Search for the cell housing the specified text and yield its (X, Y) center coordinate. 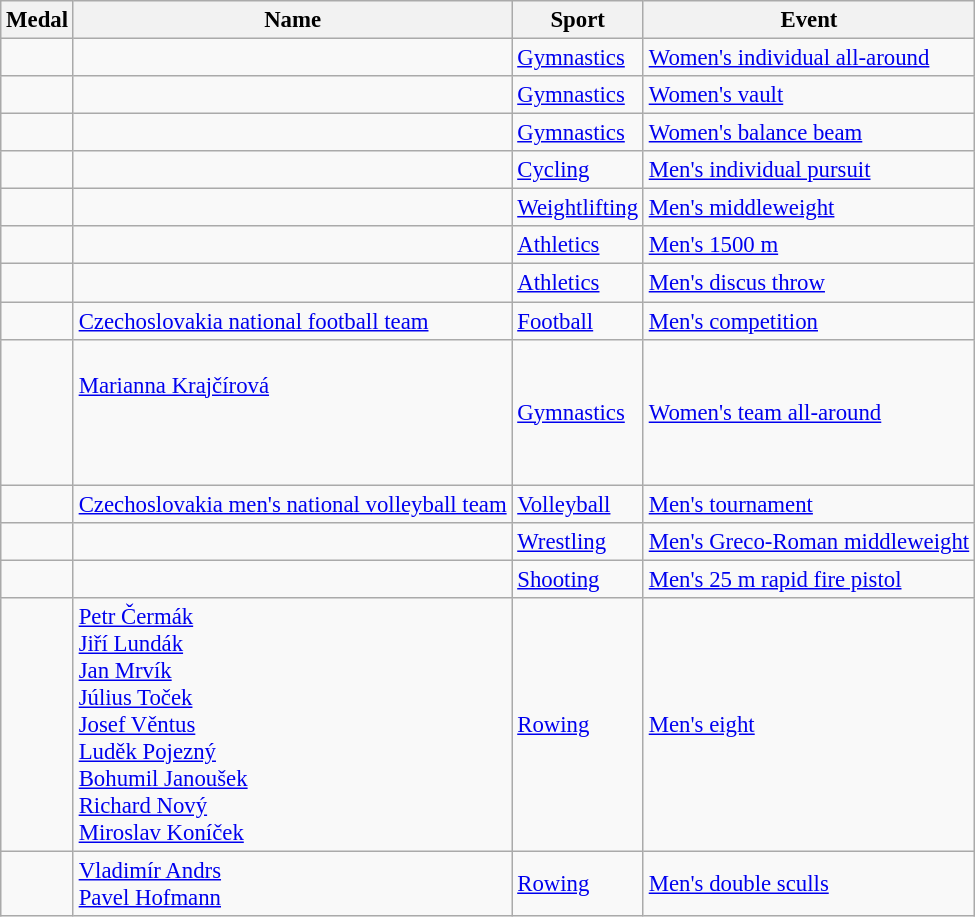
Men's tournament (808, 504)
Men's 25 m rapid fire pistol (808, 579)
Petr ČermákJiří LundákJan MrvíkJúlius TočekJosef VěntusLuděk PojeznýBohumil JanoušekRichard NovýMiroslav Koníček (292, 725)
Football (578, 321)
Women's balance beam (808, 133)
Czechoslovakia men's national volleyball team (292, 504)
Men's competition (808, 321)
Vladimír AndrsPavel Hofmann (292, 884)
Women's team all-around (808, 412)
Men's discus throw (808, 283)
Men's 1500 m (808, 245)
Marianna Krajčírová (292, 412)
Weightlifting (578, 208)
Men's double sculls (808, 884)
Medal (38, 20)
Sport (578, 20)
Women's vault (808, 95)
Men's Greco-Roman middleweight (808, 541)
Czechoslovakia national football team (292, 321)
Shooting (578, 579)
Wrestling (578, 541)
Volleyball (578, 504)
Men's eight (808, 725)
Men's individual pursuit (808, 170)
Cycling (578, 170)
Event (808, 20)
Name (292, 20)
Women's individual all-around (808, 58)
Men's middleweight (808, 208)
